Search for the cell housing the specified text and yield its [X, Y] center coordinate. 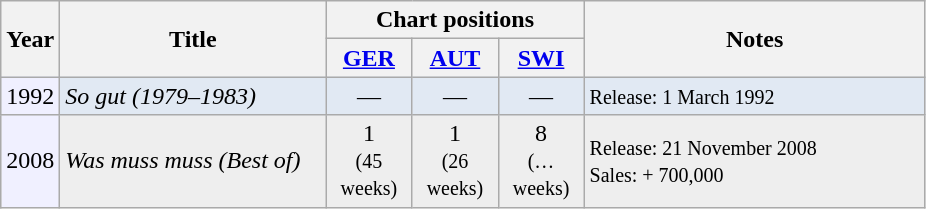
AUT [455, 58]
Release: 21 November 2008Sales: + 700,000 [754, 161]
Release: 1 March 1992 [754, 96]
Was muss muss (Best of) [193, 161]
1(26 weeks) [455, 161]
1992 [30, 96]
1(45 weeks) [369, 161]
2008 [30, 161]
Notes [754, 39]
GER [369, 58]
So gut (1979–1983) [193, 96]
8(… weeks) [541, 161]
Chart positions [455, 20]
Title [193, 39]
Year [30, 39]
SWI [541, 58]
